Identify which cell holds the provided text, then report its (x, y) central coordinate. 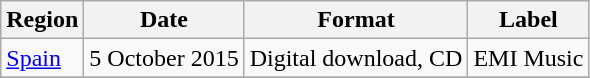
Digital download, CD (356, 58)
Region (42, 20)
Date (164, 20)
EMI Music (528, 58)
Format (356, 20)
Spain (42, 58)
Label (528, 20)
5 October 2015 (164, 58)
